For the text-containing cell, return its midpoint in [X, Y] coordinate format. 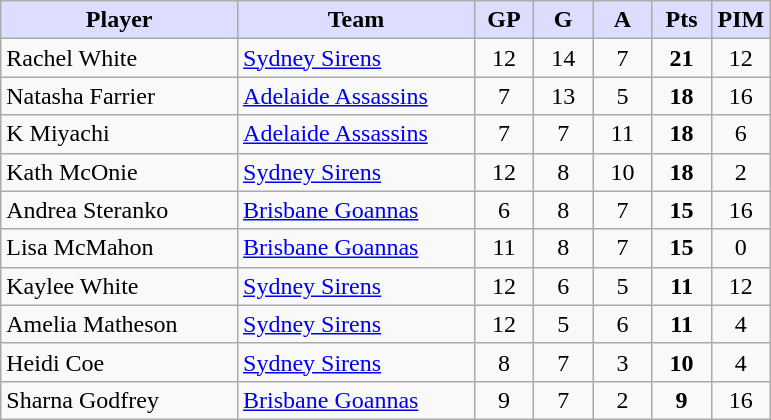
Natasha Farrier [120, 96]
Team [356, 20]
PIM [740, 20]
A [622, 20]
G [564, 20]
3 [622, 362]
Kath McOnie [120, 172]
Sharna Godfrey [120, 400]
K Miyachi [120, 134]
GP [504, 20]
Rachel White [120, 58]
Kaylee White [120, 286]
Amelia Matheson [120, 324]
Lisa McMahon [120, 248]
0 [740, 248]
21 [682, 58]
Heidi Coe [120, 362]
Andrea Steranko [120, 210]
14 [564, 58]
Player [120, 20]
Pts [682, 20]
13 [564, 96]
